Locate the cell with the specified text and output its [X, Y] center coordinate. 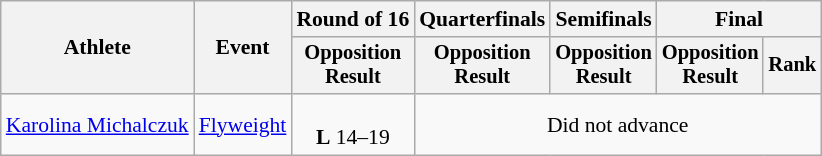
Karolina Michalczuk [98, 124]
L 14–19 [352, 124]
Rank [792, 66]
Athlete [98, 48]
Round of 16 [352, 19]
Quarterfinals [482, 19]
Did not advance [618, 124]
Flyweight [243, 124]
Final [739, 19]
Semifinals [604, 19]
Event [243, 48]
